Return the [X, Y] coordinate for the center point of the cell that contains the specified text.  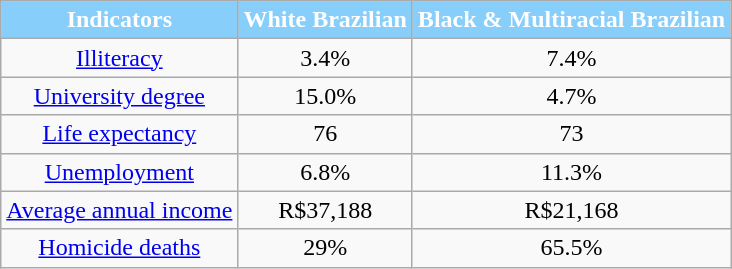
Homicide deaths [120, 248]
Unemployment [120, 172]
29% [325, 248]
15.0% [325, 96]
R$37,188 [325, 210]
Black & Multiracial Brazilian [571, 20]
7.4% [571, 58]
65.5% [571, 248]
6.8% [325, 172]
Life expectancy [120, 134]
73 [571, 134]
3.4% [325, 58]
76 [325, 134]
White Brazilian [325, 20]
Average annual income [120, 210]
University degree [120, 96]
Indicators [120, 20]
Illiteracy [120, 58]
4.7% [571, 96]
11.3% [571, 172]
R$21,168 [571, 210]
